Search for the cell housing the specified text and yield its [X, Y] center coordinate. 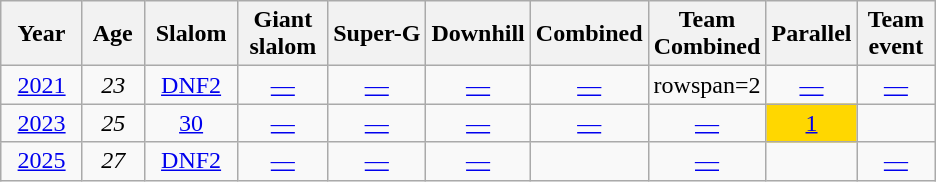
Age [113, 34]
Team event [896, 34]
30 [191, 123]
1 [812, 123]
Year [42, 34]
2023 [42, 123]
23 [113, 85]
25 [113, 123]
Super-G [377, 34]
Combined [589, 34]
2025 [42, 161]
27 [113, 161]
2021 [42, 85]
Slalom [191, 34]
Parallel [812, 34]
Downhill [478, 34]
Giant slalom [283, 34]
TeamCombined [707, 34]
rowspan=2 [707, 85]
